Search for the cell housing the specified text and yield its [X, Y] center coordinate. 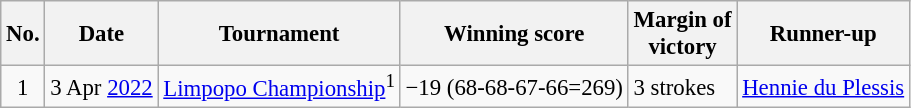
3 strokes [682, 87]
Limpopo Championship1 [279, 87]
Tournament [279, 34]
Winning score [514, 34]
−19 (68-68-67-66=269) [514, 87]
Date [102, 34]
3 Apr 2022 [102, 87]
Runner-up [824, 34]
Margin ofvictory [682, 34]
1 [23, 87]
No. [23, 34]
Hennie du Plessis [824, 87]
